Identify which cell holds the provided text, then report its [X, Y] central coordinate. 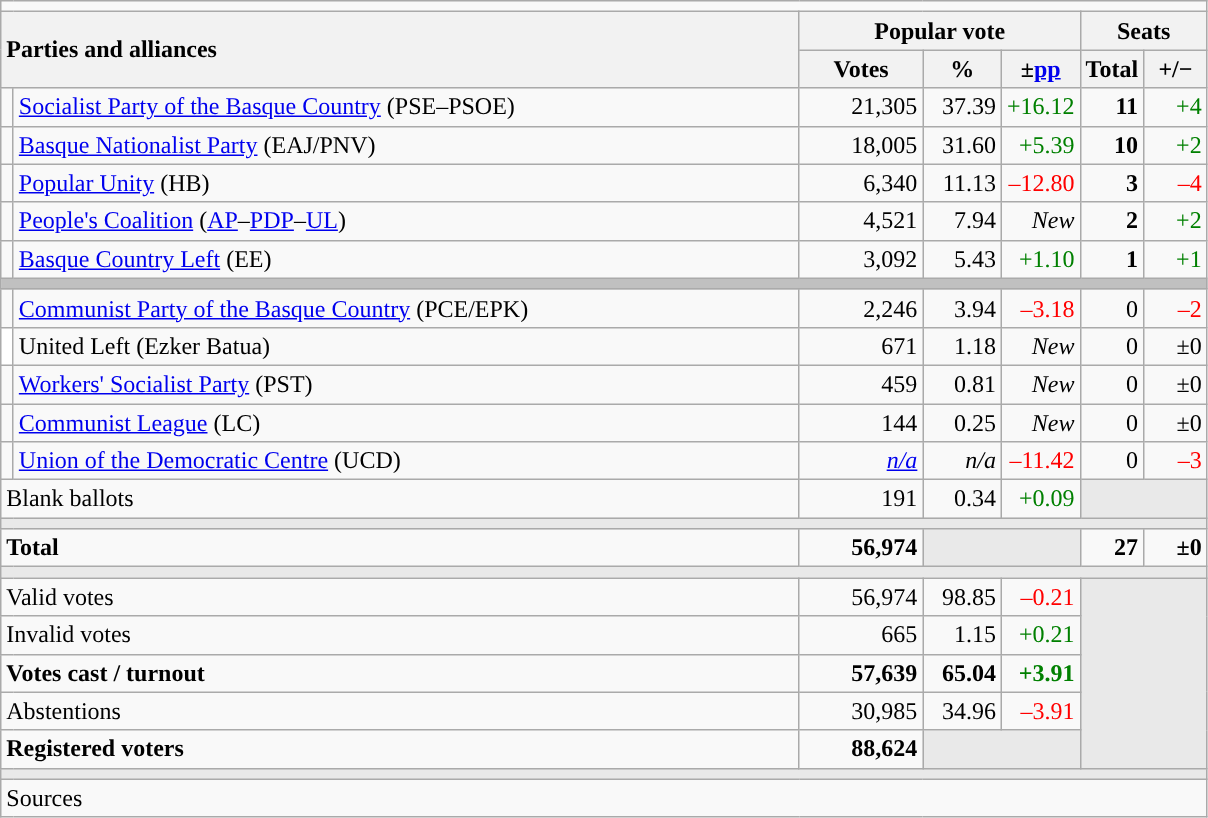
0.81 [962, 384]
65.04 [962, 673]
3,092 [861, 259]
2 [1112, 221]
+4 [1176, 107]
Invalid votes [400, 635]
6,340 [861, 183]
+0.21 [1040, 635]
–12.80 [1040, 183]
United Left (Ezker Batua) [406, 346]
18,005 [861, 145]
Basque Nationalist Party (EAJ/PNV) [406, 145]
Workers' Socialist Party (PST) [406, 384]
+/− [1176, 69]
Sources [604, 798]
Popular Unity (HB) [406, 183]
–3.91 [1040, 711]
Seats [1144, 31]
88,624 [861, 749]
665 [861, 635]
11.13 [962, 183]
3.94 [962, 308]
% [962, 69]
31.60 [962, 145]
+1.10 [1040, 259]
3 [1112, 183]
±pp [1040, 69]
34.96 [962, 711]
2,246 [861, 308]
27 [1112, 548]
+1 [1176, 259]
10 [1112, 145]
People's Coalition (AP–PDP–UL) [406, 221]
1.15 [962, 635]
Socialist Party of the Basque Country (PSE–PSOE) [406, 107]
Communist League (LC) [406, 423]
11 [1112, 107]
+0.09 [1040, 499]
37.39 [962, 107]
–2 [1176, 308]
Registered voters [400, 749]
98.85 [962, 597]
7.94 [962, 221]
–3 [1176, 461]
Votes [861, 69]
Parties and alliances [400, 50]
Abstentions [400, 711]
Popular vote [940, 31]
0.34 [962, 499]
Blank ballots [400, 499]
Votes cast / turnout [400, 673]
30,985 [861, 711]
21,305 [861, 107]
Basque Country Left (EE) [406, 259]
57,639 [861, 673]
+16.12 [1040, 107]
1 [1112, 259]
459 [861, 384]
–11.42 [1040, 461]
+5.39 [1040, 145]
0.25 [962, 423]
671 [861, 346]
–0.21 [1040, 597]
5.43 [962, 259]
Valid votes [400, 597]
144 [861, 423]
1.18 [962, 346]
+3.91 [1040, 673]
Communist Party of the Basque Country (PCE/EPK) [406, 308]
Union of the Democratic Centre (UCD) [406, 461]
–4 [1176, 183]
4,521 [861, 221]
–3.18 [1040, 308]
191 [861, 499]
